Pinpoint the cell where the given text exists, returning its [X, Y] midpoint coordinate. 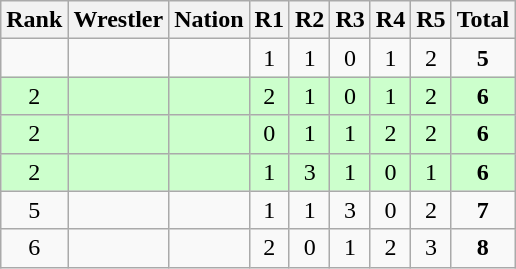
Wrestler [118, 20]
8 [483, 248]
R1 [269, 20]
Total [483, 20]
R5 [431, 20]
Rank [34, 20]
Nation [209, 20]
R3 [350, 20]
R4 [390, 20]
R2 [309, 20]
7 [483, 210]
